Output the [X, Y] coordinate of the center of the cell containing the given text.  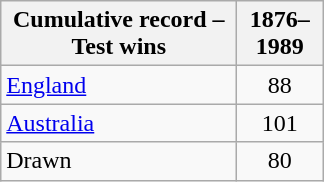
Australia [119, 123]
Drawn [119, 161]
88 [280, 85]
1876–1989 [280, 34]
Cumulative record – Test wins [119, 34]
England [119, 85]
80 [280, 161]
101 [280, 123]
